Detect which cell encompasses the target text, then output its (X, Y) center coordinate. 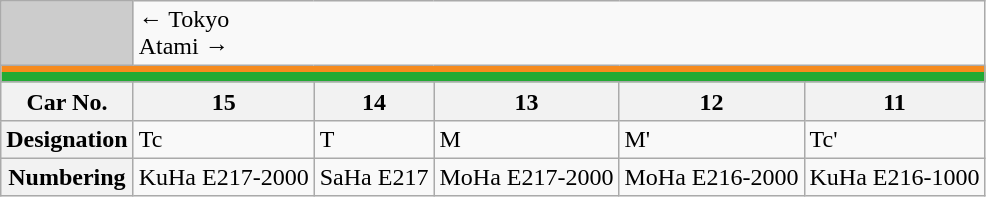
KuHa E217-2000 (224, 177)
13 (526, 101)
Tc (224, 139)
KuHa E216-1000 (894, 177)
MoHa E217-2000 (526, 177)
Car No. (67, 101)
Numbering (67, 177)
T (374, 139)
MoHa E216-2000 (712, 177)
15 (224, 101)
12 (712, 101)
M' (712, 139)
M (526, 139)
← TokyoAtami → (559, 34)
Designation (67, 139)
14 (374, 101)
SaHa E217 (374, 177)
Tc' (894, 139)
11 (894, 101)
